Locate the cell with the specified text and output its (x, y) center coordinate. 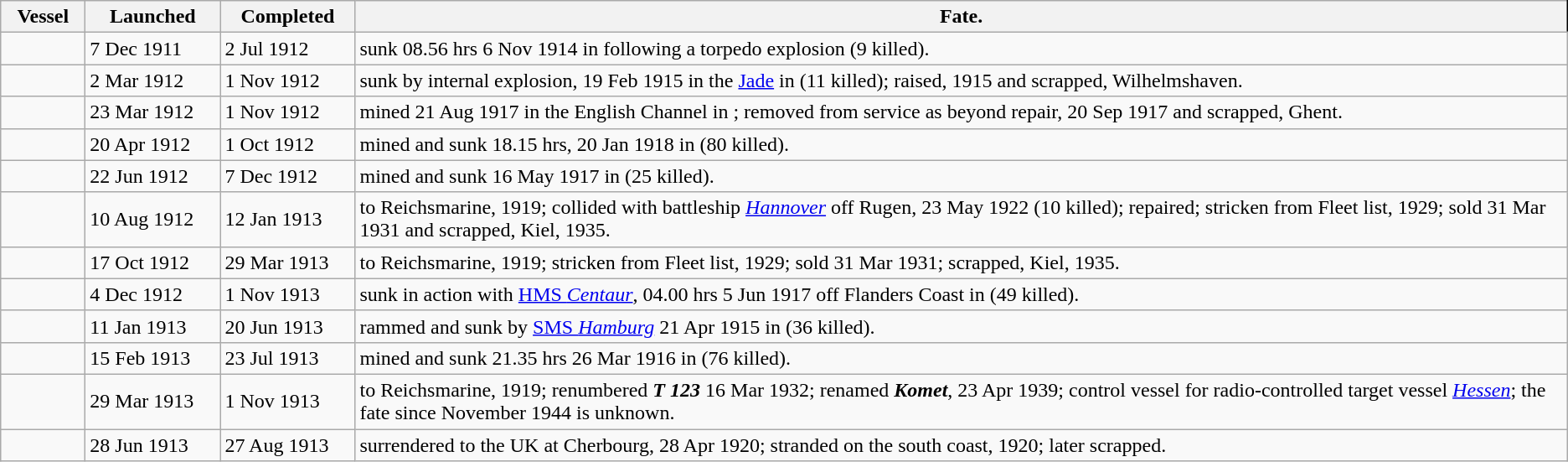
Launched (152, 17)
23 Mar 1912 (152, 112)
27 Aug 1913 (288, 445)
4 Dec 1912 (152, 294)
12 Jan 1913 (288, 220)
sunk by internal explosion, 19 Feb 1915 in the Jade in (11 killed); raised, 1915 and scrapped, Wilhelmshaven. (962, 80)
rammed and sunk by SMS Hamburg 21 Apr 1915 in (36 killed). (962, 326)
surrendered to the UK at Cherbourg, 28 Apr 1920; stranded on the south coast, 1920; later scrapped. (962, 445)
20 Apr 1912 (152, 144)
Vessel (44, 17)
2 Mar 1912 (152, 80)
mined and sunk 16 May 1917 in (25 killed). (962, 176)
10 Aug 1912 (152, 220)
mined and sunk 21.35 hrs 26 Mar 1916 in (76 killed). (962, 358)
11 Jan 1913 (152, 326)
17 Oct 1912 (152, 262)
23 Jul 1913 (288, 358)
mined 21 Aug 1917 in the English Channel in ; removed from service as beyond repair, 20 Sep 1917 and scrapped, Ghent. (962, 112)
Completed (288, 17)
1 Oct 1912 (288, 144)
7 Dec 1911 (152, 49)
sunk in action with HMS Centaur, 04.00 hrs 5 Jun 1917 off Flanders Coast in (49 killed). (962, 294)
sunk 08.56 hrs 6 Nov 1914 in following a torpedo explosion (9 killed). (962, 49)
20 Jun 1913 (288, 326)
to Reichsmarine, 1919; stricken from Fleet list, 1929; sold 31 Mar 1931; scrapped, Kiel, 1935. (962, 262)
15 Feb 1913 (152, 358)
28 Jun 1913 (152, 445)
mined and sunk 18.15 hrs, 20 Jan 1918 in (80 killed). (962, 144)
22 Jun 1912 (152, 176)
Fate. (962, 17)
7 Dec 1912 (288, 176)
2 Jul 1912 (288, 49)
